For the text-containing cell, return its midpoint in [X, Y] coordinate format. 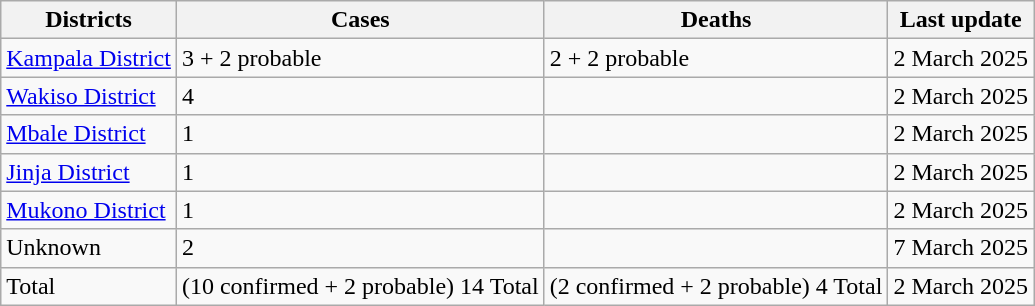
2 + 2 probable [716, 58]
7 March 2025 [961, 248]
Total [89, 286]
Unknown [89, 248]
3 + 2 probable [360, 58]
Deaths [716, 20]
Cases [360, 20]
Mukono District [89, 210]
2 [360, 248]
Jinja District [89, 172]
(10 confirmed + 2 probable) 14 Total [360, 286]
Kampala District [89, 58]
Last update [961, 20]
Mbale District [89, 134]
Wakiso District [89, 96]
(2 confirmed + 2 probable) 4 Total [716, 286]
4 [360, 96]
Districts [89, 20]
